Detect which cell encompasses the target text, then output its (X, Y) center coordinate. 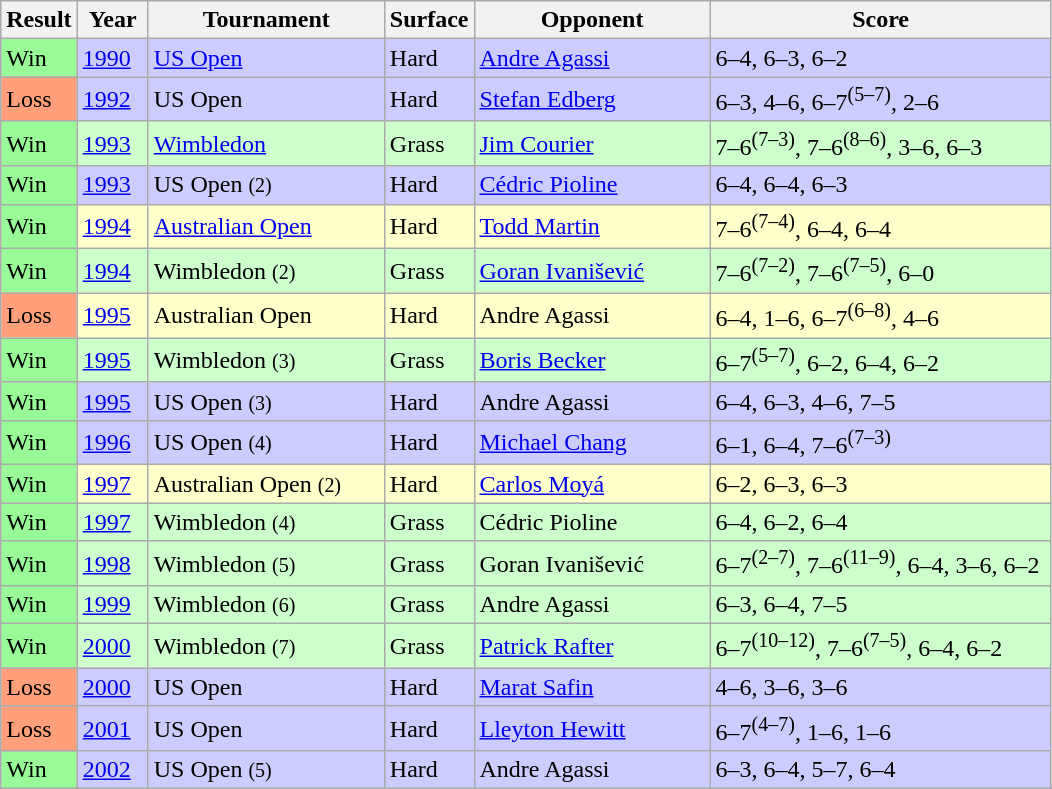
Michael Chang (592, 442)
Wimbledon (2) (266, 272)
6–7(5–7), 6–2, 6–4, 6–2 (880, 360)
Jim Courier (592, 144)
Wimbledon (266, 144)
Boris Becker (592, 360)
Surface (429, 20)
7–6(7–2), 7–6(7–5), 6–0 (880, 272)
Todd Martin (592, 226)
6–3, 6–4, 7–5 (880, 605)
Score (880, 20)
Lleyton Hewitt (592, 728)
6–3, 6–4, 5–7, 6–4 (880, 770)
6–7(10–12), 7–6(7–5), 6–4, 6–2 (880, 646)
US Open (3) (266, 401)
6–3, 4–6, 6–7(5–7), 2–6 (880, 100)
1990 (112, 58)
6–7(4–7), 1–6, 1–6 (880, 728)
US Open (5) (266, 770)
1992 (112, 100)
Australian Open (2) (266, 484)
US Open (2) (266, 185)
Stefan Edberg (592, 100)
6–4, 6–3, 4–6, 7–5 (880, 401)
Marat Safin (592, 687)
2001 (112, 728)
Wimbledon (4) (266, 522)
1996 (112, 442)
Result (39, 20)
Wimbledon (3) (266, 360)
6–4, 6–4, 6–3 (880, 185)
1998 (112, 564)
1999 (112, 605)
7–6(7–4), 6–4, 6–4 (880, 226)
6–2, 6–3, 6–3 (880, 484)
6–1, 6–4, 7–6(7–3) (880, 442)
6–4, 1–6, 6–7(6–8), 4–6 (880, 316)
Patrick Rafter (592, 646)
6–4, 6–3, 6–2 (880, 58)
Carlos Moyá (592, 484)
7–6(7–3), 7–6(8–6), 3–6, 6–3 (880, 144)
2002 (112, 770)
6–7(2–7), 7–6(11–9), 6–4, 3–6, 6–2 (880, 564)
4–6, 3–6, 3–6 (880, 687)
US Open (4) (266, 442)
Opponent (592, 20)
Year (112, 20)
Wimbledon (6) (266, 605)
6–4, 6–2, 6–4 (880, 522)
Wimbledon (5) (266, 564)
Tournament (266, 20)
Wimbledon (7) (266, 646)
